Return [x, y] of the center of cell containing provided text 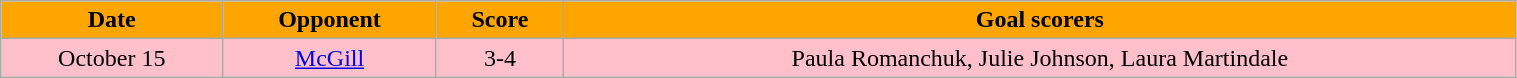
October 15 [112, 58]
McGill [330, 58]
Paula Romanchuk, Julie Johnson, Laura Martindale [1040, 58]
Score [500, 20]
Opponent [330, 20]
Date [112, 20]
Goal scorers [1040, 20]
3-4 [500, 58]
